Detect which cell encompasses the target text, then output its [X, Y] center coordinate. 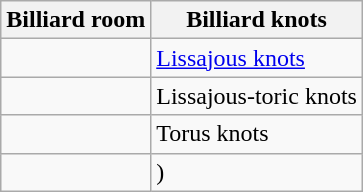
Lissajous knots [257, 58]
Billiard room [76, 20]
Torus knots [257, 134]
Billiard knots [257, 20]
Lissajous-toric knots [257, 96]
) [257, 172]
